Return the [x, y] coordinate for the center point of the cell that contains the specified text.  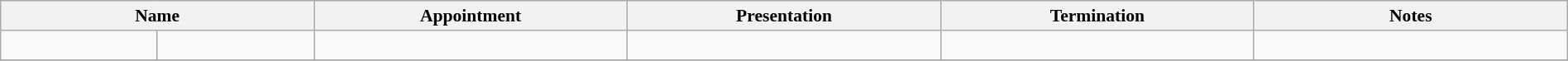
Presentation [784, 16]
Appointment [471, 16]
Name [157, 16]
Termination [1097, 16]
Notes [1411, 16]
